Determine the [X, Y] coordinate at the center of the cell enclosing the given text.  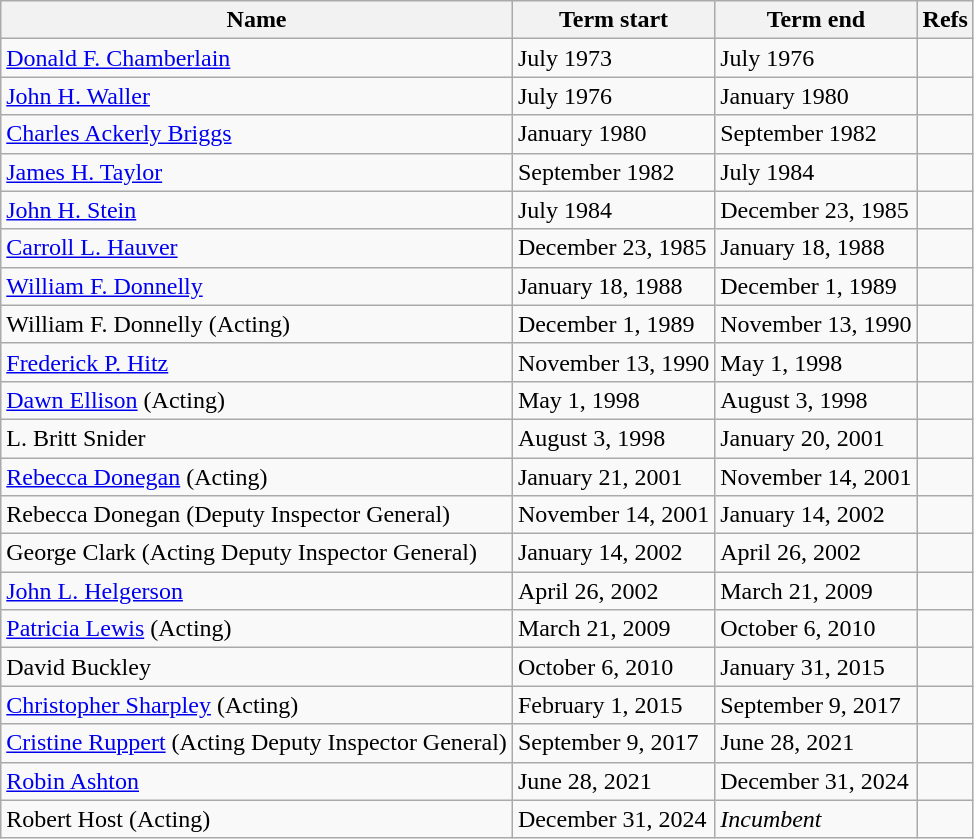
January 31, 2015 [816, 667]
Carroll L. Hauver [257, 248]
Dawn Ellison (Acting) [257, 400]
Christopher Sharpley (Acting) [257, 705]
Robin Ashton [257, 781]
Frederick P. Hitz [257, 362]
James H. Taylor [257, 172]
Donald F. Chamberlain [257, 58]
January 20, 2001 [816, 438]
Charles Ackerly Briggs [257, 134]
Refs [945, 20]
David Buckley [257, 667]
John L. Helgerson [257, 591]
Incumbent [816, 819]
Name [257, 20]
July 1973 [613, 58]
February 1, 2015 [613, 705]
Term start [613, 20]
Term end [816, 20]
Patricia Lewis (Acting) [257, 629]
William F. Donnelly [257, 286]
Cristine Ruppert (Acting Deputy Inspector General) [257, 743]
January 21, 2001 [613, 477]
L. Britt Snider [257, 438]
Rebecca Donegan (Deputy Inspector General) [257, 515]
William F. Donnelly (Acting) [257, 324]
Rebecca Donegan (Acting) [257, 477]
John H. Waller [257, 96]
George Clark (Acting Deputy Inspector General) [257, 553]
Robert Host (Acting) [257, 819]
John H. Stein [257, 210]
